Return the [x, y] coordinate for the center point of the cell that contains the specified text.  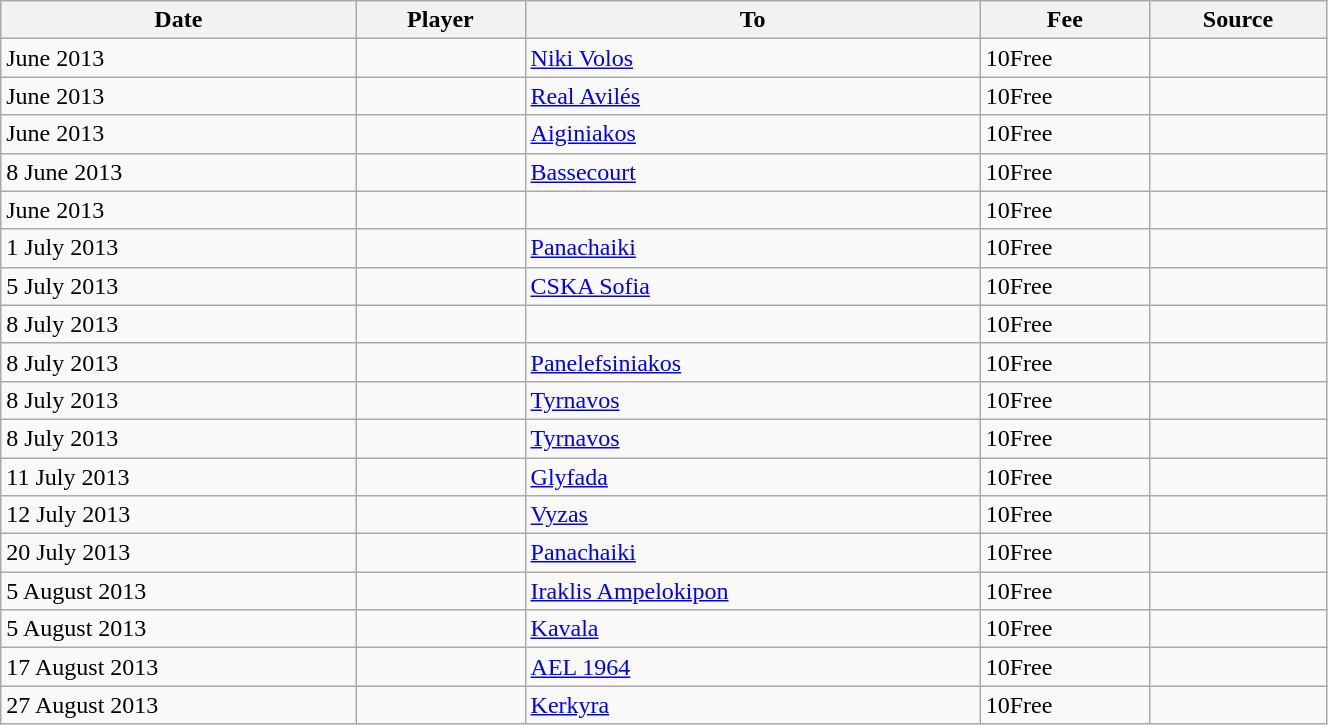
Aiginiakos [752, 134]
Niki Volos [752, 58]
12 July 2013 [178, 515]
Iraklis Ampelokipon [752, 591]
5 July 2013 [178, 286]
8 June 2013 [178, 172]
Real Avilés [752, 96]
Kavala [752, 629]
Kerkyra [752, 705]
Fee [1064, 20]
To [752, 20]
CSKA Sofia [752, 286]
Source [1238, 20]
Player [440, 20]
Vyzas [752, 515]
Panelefsiniakos [752, 362]
27 August 2013 [178, 705]
1 July 2013 [178, 248]
Date [178, 20]
20 July 2013 [178, 553]
Bassecourt [752, 172]
17 August 2013 [178, 667]
11 July 2013 [178, 477]
Glyfada [752, 477]
AEL 1964 [752, 667]
